Output the (X, Y) coordinate of the center of the cell containing the given text.  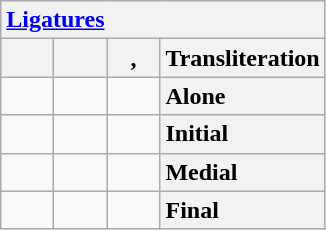
Initial (242, 134)
, (134, 58)
Ligatures (163, 20)
Transliteration (242, 58)
Alone (242, 96)
Final (242, 210)
Medial (242, 172)
